From the cell containing the given text, extract its center point as [X, Y] coordinate. 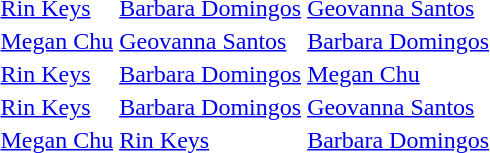
Geovanna Santos [210, 41]
